Search for the cell housing the specified text and yield its (X, Y) center coordinate. 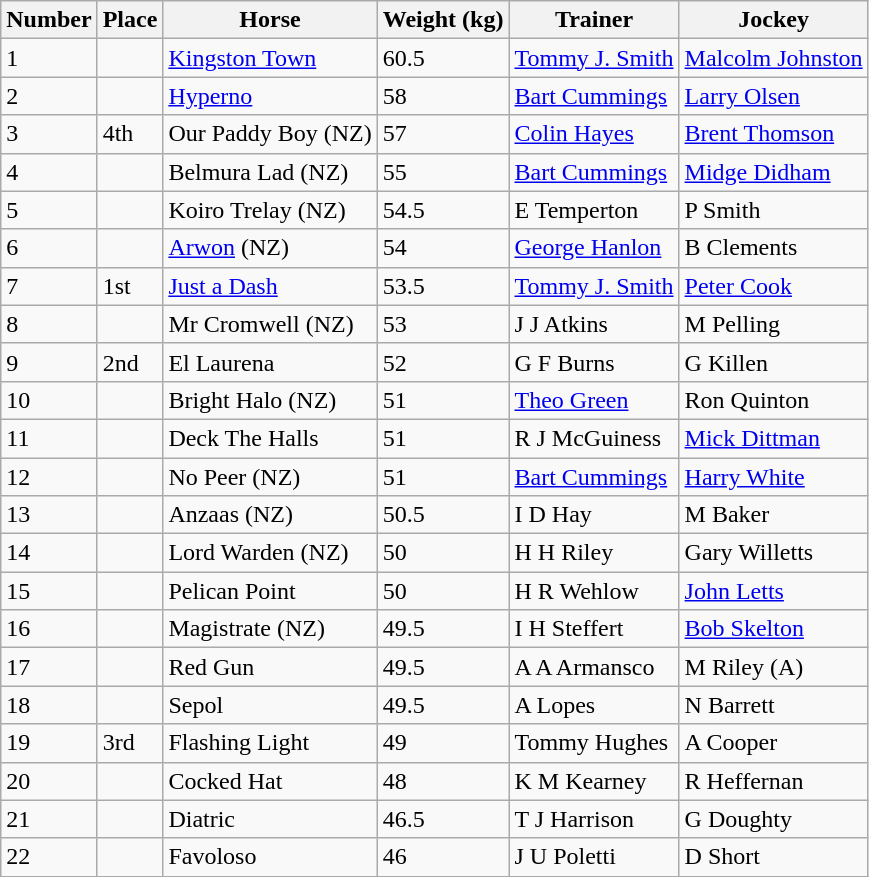
Mr Cromwell (NZ) (270, 324)
8 (49, 324)
Red Gun (270, 667)
2 (49, 96)
Kingston Town (270, 58)
52 (443, 362)
3 (49, 134)
57 (443, 134)
1st (130, 286)
21 (49, 819)
11 (49, 438)
J J Atkins (594, 324)
Ron Quinton (774, 400)
George Hanlon (594, 248)
Favoloso (270, 857)
G Doughty (774, 819)
I D Hay (594, 515)
Anzaas (NZ) (270, 515)
El Laurena (270, 362)
Tommy Hughes (594, 743)
Harry White (774, 477)
D Short (774, 857)
Koiro Trelay (NZ) (270, 210)
No Peer (NZ) (270, 477)
Midge Didham (774, 172)
A Lopes (594, 705)
R J McGuiness (594, 438)
B Clements (774, 248)
Just a Dash (270, 286)
4th (130, 134)
58 (443, 96)
Deck The Halls (270, 438)
Trainer (594, 20)
19 (49, 743)
16 (49, 629)
13 (49, 515)
12 (49, 477)
2nd (130, 362)
G Killen (774, 362)
46.5 (443, 819)
Lord Warden (NZ) (270, 553)
4 (49, 172)
R Heffernan (774, 781)
Weight (kg) (443, 20)
49 (443, 743)
Jockey (774, 20)
Larry Olsen (774, 96)
Colin Hayes (594, 134)
Hyperno (270, 96)
M Pelling (774, 324)
Sepol (270, 705)
K M Kearney (594, 781)
Brent Thomson (774, 134)
A Cooper (774, 743)
Peter Cook (774, 286)
N Barrett (774, 705)
46 (443, 857)
55 (443, 172)
17 (49, 667)
G F Burns (594, 362)
Place (130, 20)
Horse (270, 20)
20 (49, 781)
A A Armansco (594, 667)
Number (49, 20)
7 (49, 286)
6 (49, 248)
P Smith (774, 210)
H H Riley (594, 553)
60.5 (443, 58)
Gary Willetts (774, 553)
T J Harrison (594, 819)
Our Paddy Boy (NZ) (270, 134)
Bob Skelton (774, 629)
H R Wehlow (594, 591)
Bright Halo (NZ) (270, 400)
Flashing Light (270, 743)
14 (49, 553)
J U Poletti (594, 857)
50.5 (443, 515)
54 (443, 248)
3rd (130, 743)
I H Steffert (594, 629)
53.5 (443, 286)
Arwon (NZ) (270, 248)
M Baker (774, 515)
Theo Green (594, 400)
53 (443, 324)
Cocked Hat (270, 781)
48 (443, 781)
M Riley (A) (774, 667)
E Temperton (594, 210)
15 (49, 591)
Malcolm Johnston (774, 58)
54.5 (443, 210)
9 (49, 362)
Magistrate (NZ) (270, 629)
1 (49, 58)
18 (49, 705)
Belmura Lad (NZ) (270, 172)
John Letts (774, 591)
Pelican Point (270, 591)
5 (49, 210)
22 (49, 857)
10 (49, 400)
Mick Dittman (774, 438)
Diatric (270, 819)
